Return [X, Y] of the center of cell containing provided text 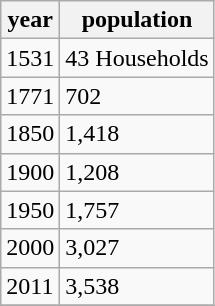
3,538 [137, 286]
1,208 [137, 172]
1,757 [137, 210]
3,027 [137, 248]
2011 [30, 286]
year [30, 20]
1950 [30, 210]
2000 [30, 248]
1,418 [137, 134]
1900 [30, 172]
1531 [30, 58]
702 [137, 96]
43 Households [137, 58]
1850 [30, 134]
population [137, 20]
1771 [30, 96]
